Locate the cell with the specified text and output its [x, y] center coordinate. 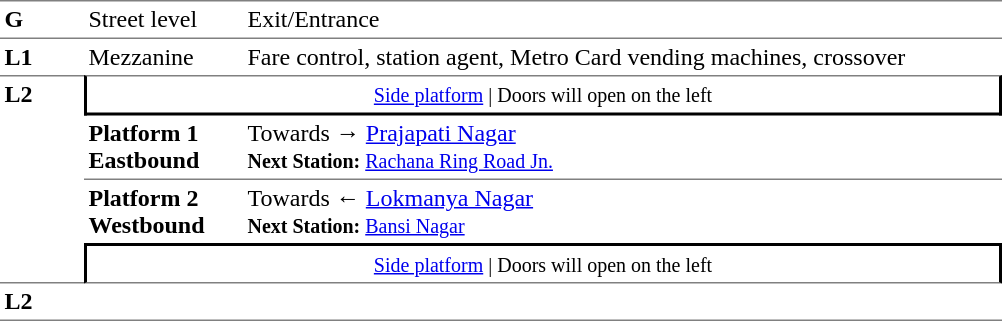
Towards → Prajapati NagarNext Station: Rachana Ring Road Jn. [622, 148]
Street level [164, 20]
G [42, 20]
Exit/Entrance [622, 20]
Platform 1Eastbound [164, 148]
Towards ← Lokmanya NagarNext Station: Bansi Nagar [622, 212]
L1 [42, 57]
L2 [42, 179]
Mezzanine [164, 57]
Fare control, station agent, Metro Card vending machines, crossover [622, 57]
Platform 2Westbound [164, 212]
